Find where the given text appears and provide that cell's center as (x, y) coordinate. 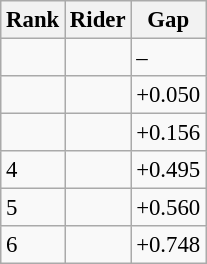
5 (33, 208)
+0.560 (168, 208)
+0.050 (168, 95)
+0.495 (168, 170)
+0.156 (168, 133)
Rank (33, 20)
Gap (168, 20)
6 (33, 245)
– (168, 58)
+0.748 (168, 245)
Rider (98, 20)
4 (33, 170)
